Return the (x, y) coordinate for the center point of the cell that contains the specified text.  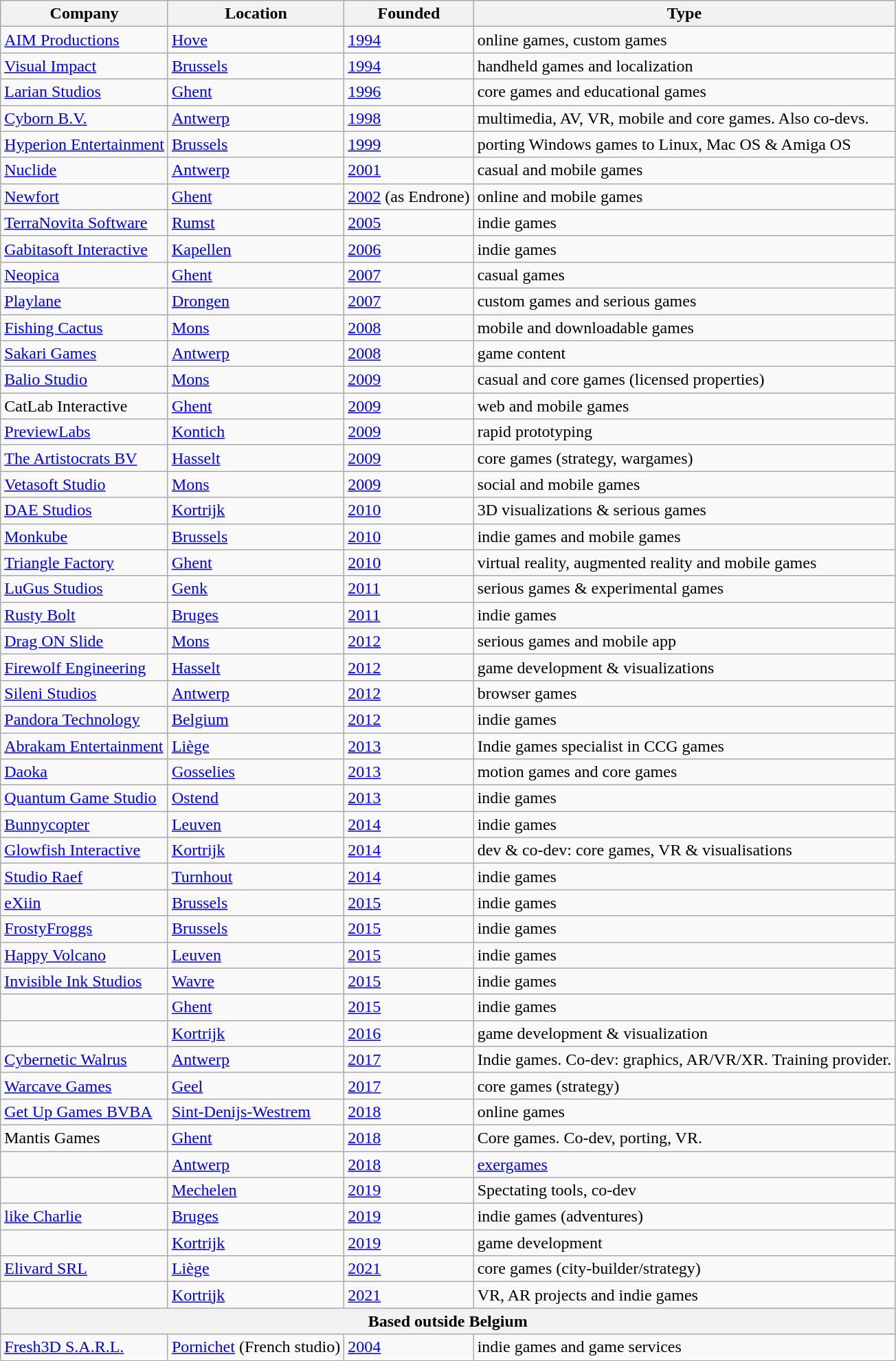
indie games and mobile games (684, 537)
Founded (409, 14)
online games, custom games (684, 40)
Hyperion Entertainment (85, 144)
online games (684, 1112)
Elivard SRL (85, 1269)
core games and educational games (684, 92)
3D visualizations & serious games (684, 510)
core games (city-builder/strategy) (684, 1269)
casual and mobile games (684, 170)
AIM Productions (85, 40)
Newfort (85, 196)
Firewolf Engineering (85, 667)
Sileni Studios (85, 693)
Based outside Belgium (448, 1321)
custom games and serious games (684, 301)
Neopica (85, 275)
2001 (409, 170)
serious games & experimental games (684, 589)
PreviewLabs (85, 432)
Indie games specialist in CCG games (684, 745)
1996 (409, 92)
Nuclide (85, 170)
online and mobile games (684, 196)
Location (256, 14)
game content (684, 354)
Belgium (256, 719)
dev & co-dev: core games, VR & visualisations (684, 851)
motion games and core games (684, 772)
Gabitasoft Interactive (85, 249)
2005 (409, 223)
CatLab Interactive (85, 406)
handheld games and localization (684, 66)
Playlane (85, 301)
Fresh3D S.A.R.L. (85, 1347)
multimedia, AV, VR, mobile and core games. Also co-devs. (684, 118)
virtual reality, augmented reality and mobile games (684, 563)
2016 (409, 1033)
indie games and game services (684, 1347)
Drag ON Slide (85, 641)
DAE Studios (85, 510)
TerraNovita Software (85, 223)
serious games and mobile app (684, 641)
Rusty Bolt (85, 615)
Visual Impact (85, 66)
casual games (684, 275)
Get Up Games BVBA (85, 1112)
mobile and downloadable games (684, 328)
Studio Raef (85, 877)
Genk (256, 589)
Kapellen (256, 249)
indie games (adventures) (684, 1217)
game development (684, 1243)
Pandora Technology (85, 719)
Abrakam Entertainment (85, 745)
Cyborn B.V. (85, 118)
social and mobile games (684, 484)
Spectating tools, co-dev (684, 1191)
The Artistocrats BV (85, 458)
Mantis Games (85, 1138)
eXiin (85, 903)
Monkube (85, 537)
Rumst (256, 223)
game development & visualization (684, 1033)
2004 (409, 1347)
Quantum Game Studio (85, 798)
Happy Volcano (85, 955)
Ostend (256, 798)
Glowfish Interactive (85, 851)
LuGus Studios (85, 589)
Sakari Games (85, 354)
Gosselies (256, 772)
Larian Studios (85, 92)
Balio Studio (85, 380)
game development & visualizations (684, 667)
web and mobile games (684, 406)
Cybernetic Walrus (85, 1059)
core games (strategy) (684, 1086)
Triangle Factory (85, 563)
exergames (684, 1165)
Indie games. Co-dev: graphics, AR/VR/XR. Training provider. (684, 1059)
Invisible Ink Studios (85, 981)
browser games (684, 693)
casual and core games (licensed properties) (684, 380)
VR, AR projects and indie games (684, 1295)
Mechelen (256, 1191)
2006 (409, 249)
Daoka (85, 772)
Company (85, 14)
like Charlie (85, 1217)
Turnhout (256, 877)
core games (strategy, wargames) (684, 458)
Vetasoft Studio (85, 484)
Geel (256, 1086)
Drongen (256, 301)
Kontich (256, 432)
2002 (as Endrone) (409, 196)
Hove (256, 40)
1998 (409, 118)
Warcave Games (85, 1086)
FrostyFroggs (85, 929)
Core games. Co-dev, porting, VR. (684, 1138)
Bunnycopter (85, 824)
porting Windows games to Linux, Mac OS & Amiga OS (684, 144)
Pornichet (French studio) (256, 1347)
1999 (409, 144)
Wavre (256, 981)
Sint-Denijs-Westrem (256, 1112)
rapid prototyping (684, 432)
Fishing Cactus (85, 328)
Type (684, 14)
